Output the (X, Y) coordinate of the center of the cell containing the given text.  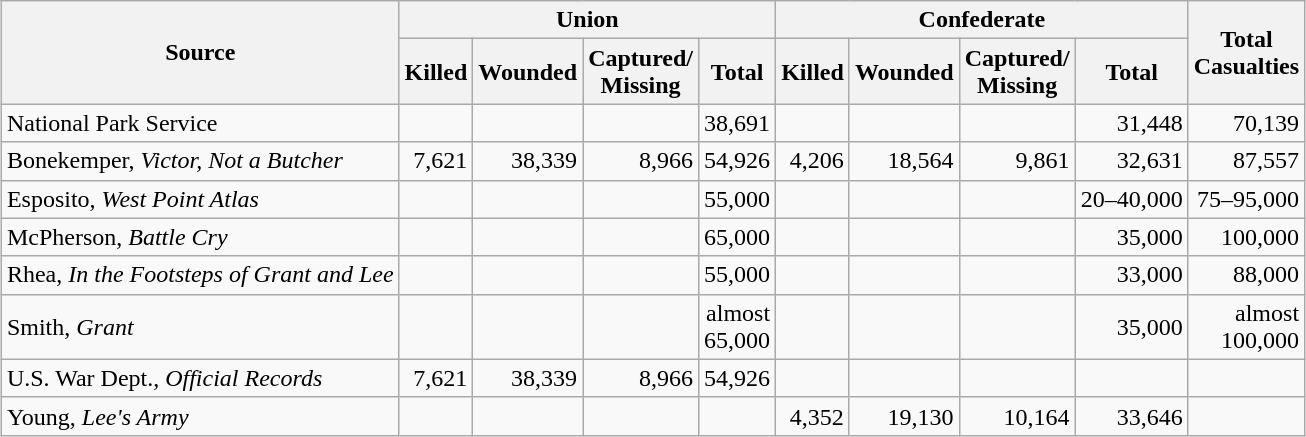
4,352 (813, 416)
Bonekemper, Victor, Not a Butcher (200, 161)
9,861 (1017, 161)
almost100,000 (1246, 326)
87,557 (1246, 161)
Young, Lee's Army (200, 416)
Confederate (982, 20)
10,164 (1017, 416)
20–40,000 (1132, 199)
19,130 (904, 416)
almost65,000 (738, 326)
18,564 (904, 161)
National Park Service (200, 123)
65,000 (738, 237)
31,448 (1132, 123)
Source (200, 52)
88,000 (1246, 275)
Esposito, West Point Atlas (200, 199)
70,139 (1246, 123)
33,646 (1132, 416)
100,000 (1246, 237)
Union (588, 20)
U.S. War Dept., Official Records (200, 378)
33,000 (1132, 275)
Smith, Grant (200, 326)
38,691 (738, 123)
32,631 (1132, 161)
75–95,000 (1246, 199)
McPherson, Battle Cry (200, 237)
TotalCasualties (1246, 52)
4,206 (813, 161)
Rhea, In the Footsteps of Grant and Lee (200, 275)
